Provide the [X, Y] coordinate of the cell's center where the given text is located.  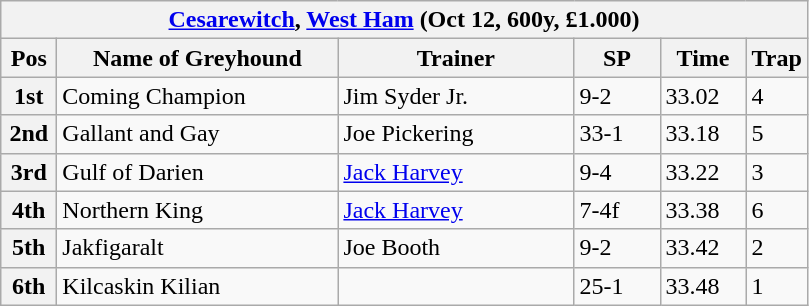
Joe Booth [456, 248]
25-1 [617, 286]
Kilcaskin Kilian [198, 286]
SP [617, 58]
33-1 [617, 134]
Coming Champion [198, 96]
7-4f [617, 210]
4th [29, 210]
Gallant and Gay [198, 134]
2 [776, 248]
5th [29, 248]
Jakfigaralt [198, 248]
1 [776, 286]
Cesarewitch, West Ham (Oct 12, 600y, £1.000) [404, 20]
2nd [29, 134]
Jim Syder Jr. [456, 96]
4 [776, 96]
9-4 [617, 172]
Northern King [198, 210]
3rd [29, 172]
Time [703, 58]
Name of Greyhound [198, 58]
33.38 [703, 210]
5 [776, 134]
33.42 [703, 248]
33.22 [703, 172]
Joe Pickering [456, 134]
Trap [776, 58]
6 [776, 210]
Pos [29, 58]
33.18 [703, 134]
3 [776, 172]
6th [29, 286]
33.48 [703, 286]
Gulf of Darien [198, 172]
1st [29, 96]
33.02 [703, 96]
Trainer [456, 58]
